Scan for the cell matching the given text and deliver its [x, y] coordinate at center. 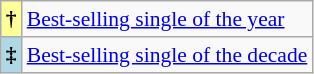
Best-selling single of the year [168, 19]
† [12, 19]
‡ [12, 55]
Best-selling single of the decade [168, 55]
